Scan for the cell matching the given text and deliver its (X, Y) coordinate at center. 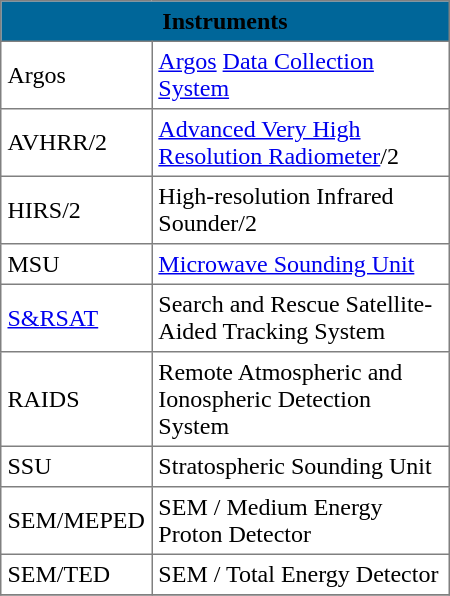
Microwave Sounding Unit (301, 264)
High-resolution Infrared Sounder/2 (301, 210)
Search and Rescue Satellite-Aided Tracking System (301, 318)
RAIDS (76, 399)
S&RSAT (76, 318)
HIRS/2 (76, 210)
SEM / Total Energy Detector (301, 574)
SSU (76, 466)
SEM/MEPED (76, 521)
AVHRR/2 (76, 143)
Advanced Very High Resolution Radiometer/2 (301, 143)
SEM / Medium Energy Proton Detector (301, 521)
Argos (76, 75)
Instruments (225, 21)
MSU (76, 264)
Argos Data Collection System (301, 75)
Remote Atmospheric and Ionospheric Detection System (301, 399)
Stratospheric Sounding Unit (301, 466)
SEM/TED (76, 574)
